For the text-containing cell, return its midpoint in [X, Y] coordinate format. 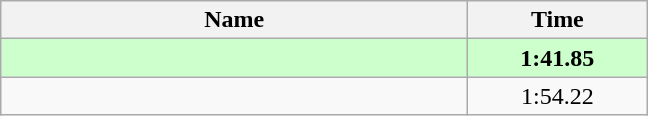
1:54.22 [558, 96]
1:41.85 [558, 58]
Name [234, 20]
Time [558, 20]
